Return the (x, y) coordinate for the center point of the cell that contains the specified text.  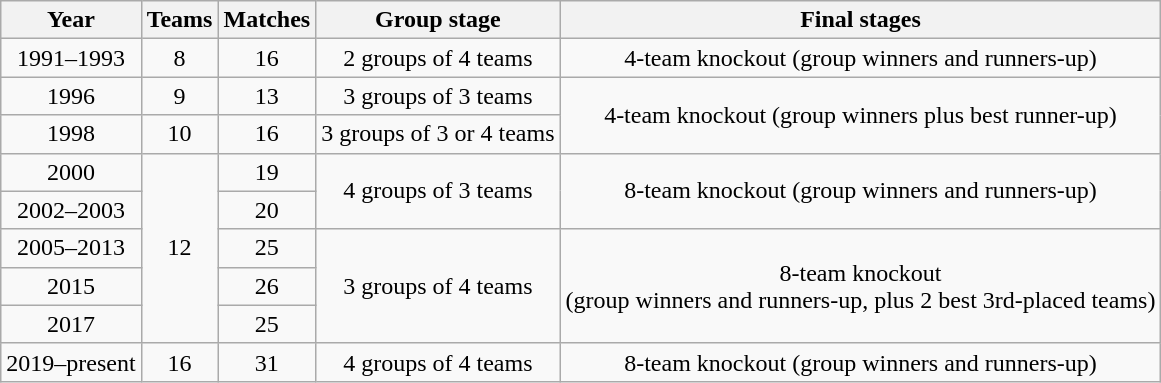
8-team knockout(group winners and runners-up, plus 2 best 3rd-placed teams) (860, 286)
4-team knockout (group winners and runners-up) (860, 58)
1998 (71, 134)
Group stage (438, 20)
2002–2003 (71, 210)
10 (180, 134)
2017 (71, 324)
13 (267, 96)
12 (180, 248)
9 (180, 96)
Year (71, 20)
Final stages (860, 20)
26 (267, 286)
3 groups of 3 teams (438, 96)
3 groups of 3 or 4 teams (438, 134)
4 groups of 4 teams (438, 362)
20 (267, 210)
3 groups of 4 teams (438, 286)
31 (267, 362)
4 groups of 3 teams (438, 191)
1991–1993 (71, 58)
2005–2013 (71, 248)
2019–present (71, 362)
8 (180, 58)
2015 (71, 286)
2000 (71, 172)
4-team knockout (group winners plus best runner-up) (860, 115)
19 (267, 172)
2 groups of 4 teams (438, 58)
Matches (267, 20)
Teams (180, 20)
1996 (71, 96)
